Provide the [x, y] coordinate of the cell's center where the given text is located.  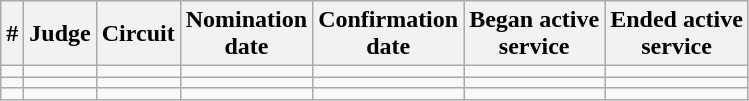
Began activeservice [534, 34]
Ended activeservice [677, 34]
Nominationdate [246, 34]
Judge [60, 34]
# [12, 34]
Confirmationdate [388, 34]
Circuit [138, 34]
